Return the (x, y) coordinate for the center point of the cell that contains the specified text.  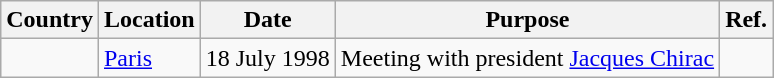
18 July 1998 (268, 58)
Location (149, 20)
Paris (149, 58)
Date (268, 20)
Purpose (527, 20)
Country (50, 20)
Ref. (746, 20)
Meeting with president Jacques Chirac (527, 58)
